Return (X, Y) of the center of cell containing provided text 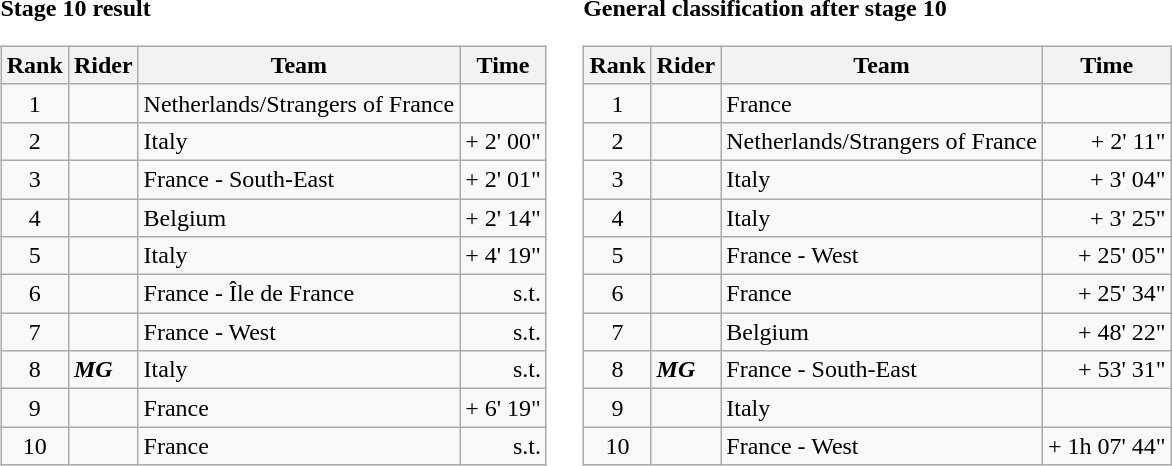
France - Île de France (299, 294)
+ 1h 07' 44" (1106, 446)
+ 4' 19" (504, 256)
+ 3' 04" (1106, 179)
+ 25' 05" (1106, 256)
+ 6' 19" (504, 408)
+ 48' 22" (1106, 332)
+ 25' 34" (1106, 294)
+ 2' 01" (504, 179)
+ 2' 14" (504, 217)
+ 53' 31" (1106, 370)
+ 3' 25" (1106, 217)
+ 2' 11" (1106, 141)
+ 2' 00" (504, 141)
